Identify which cell holds the provided text, then report its (X, Y) central coordinate. 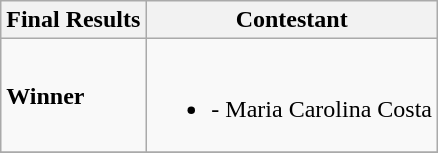
Winner (74, 96)
- Maria Carolina Costa (292, 96)
Contestant (292, 20)
Final Results (74, 20)
